Identify which cell holds the provided text, then report its [X, Y] central coordinate. 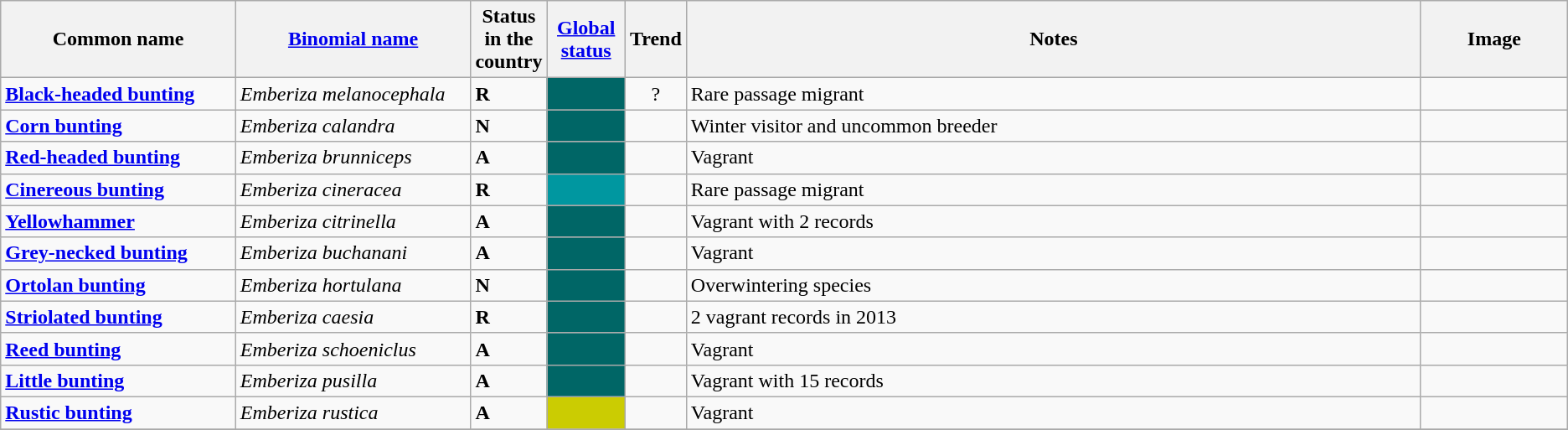
Emberiza hortulana [353, 285]
? [655, 94]
Common name [119, 39]
Yellowhammer [119, 221]
Emberiza cineracea [353, 189]
Emberiza rustica [353, 412]
Rustic bunting [119, 412]
Emberiza pusilla [353, 381]
Emberiza caesia [353, 317]
Corn bunting [119, 126]
Global status [586, 39]
2 vagrant records in 2013 [1054, 317]
Emberiza citrinella [353, 221]
Status in the country [509, 39]
Vagrant with 2 records [1054, 221]
Ortolan bunting [119, 285]
Striolated bunting [119, 317]
Red-headed bunting [119, 158]
Emberiza schoeniclus [353, 349]
Emberiza brunniceps [353, 158]
Grey-necked bunting [119, 253]
Emberiza melanocephala [353, 94]
Overwintering species [1054, 285]
Cinereous bunting [119, 189]
Black-headed bunting [119, 94]
Winter visitor and uncommon breeder [1054, 126]
Emberiza calandra [353, 126]
Vagrant with 15 records [1054, 381]
Reed bunting [119, 349]
Trend [655, 39]
Notes [1054, 39]
Little bunting [119, 381]
Emberiza buchanani [353, 253]
Image [1494, 39]
Binomial name [353, 39]
